Determine the [x, y] coordinate at the center of the cell enclosing the given text.  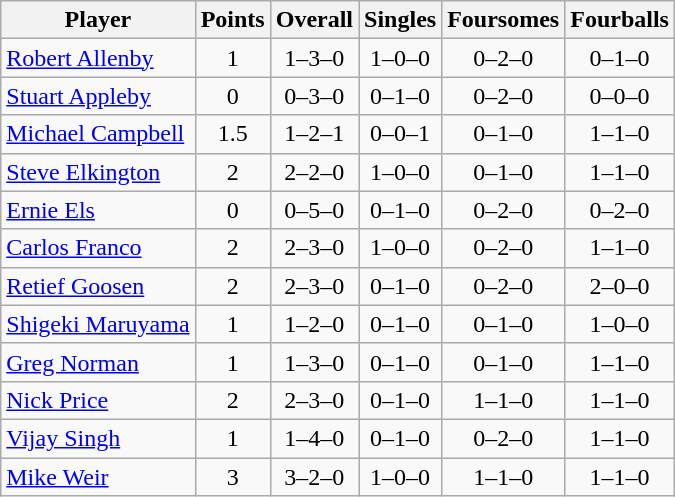
Michael Campbell [98, 134]
3–2–0 [314, 477]
1–2–1 [314, 134]
Stuart Appleby [98, 96]
Foursomes [504, 20]
Mike Weir [98, 477]
1.5 [232, 134]
0–0–1 [400, 134]
1–2–0 [314, 324]
3 [232, 477]
Greg Norman [98, 362]
0–3–0 [314, 96]
Steve Elkington [98, 172]
0–5–0 [314, 210]
Retief Goosen [98, 286]
Vijay Singh [98, 438]
Carlos Franco [98, 248]
Nick Price [98, 400]
2–2–0 [314, 172]
2–0–0 [620, 286]
Fourballs [620, 20]
Singles [400, 20]
0–0–0 [620, 96]
Robert Allenby [98, 58]
Shigeki Maruyama [98, 324]
Overall [314, 20]
1–4–0 [314, 438]
Player [98, 20]
Points [232, 20]
Ernie Els [98, 210]
